Capture the cell that displays the provided text and extract its (x, y) central coordinate. 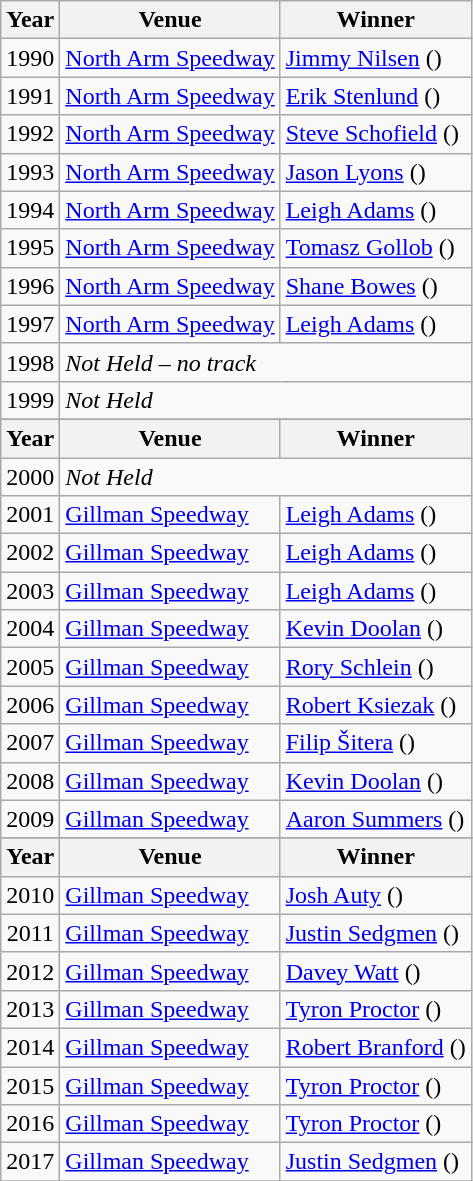
2003 (30, 591)
1994 (30, 210)
Filip Šitera () (376, 743)
Jimmy Nilsen () (376, 58)
Steve Schofield () (376, 134)
Rory Schlein () (376, 667)
Robert Branford () (376, 1047)
2012 (30, 971)
2013 (30, 1009)
Not Held – no track (266, 362)
2006 (30, 705)
2004 (30, 629)
Aaron Summers () (376, 819)
2001 (30, 515)
1998 (30, 362)
1999 (30, 400)
Jason Lyons () (376, 172)
2002 (30, 553)
2009 (30, 819)
1997 (30, 324)
Robert Ksiezak () (376, 705)
2000 (30, 477)
1995 (30, 248)
2016 (30, 1124)
2011 (30, 933)
1991 (30, 96)
Davey Watt () (376, 971)
2015 (30, 1085)
1990 (30, 58)
Shane Bowes () (376, 286)
2008 (30, 781)
Erik Stenlund () (376, 96)
1996 (30, 286)
2017 (30, 1162)
2005 (30, 667)
2007 (30, 743)
1992 (30, 134)
1993 (30, 172)
2014 (30, 1047)
Tomasz Gollob () (376, 248)
Josh Auty () (376, 895)
2010 (30, 895)
